Pinpoint the cell where the given text exists, returning its [x, y] midpoint coordinate. 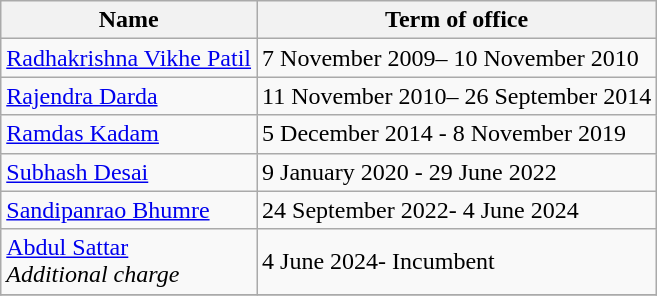
4 June 2024- Incumbent [457, 262]
11 November 2010– 26 September 2014 [457, 96]
Rajendra Darda [129, 96]
Name [129, 20]
24 September 2022- 4 June 2024 [457, 210]
5 December 2014 - 8 November 2019 [457, 134]
Subhash Desai [129, 172]
Abdul SattarAdditional charge [129, 262]
7 November 2009– 10 November 2010 [457, 58]
Term of office [457, 20]
Sandipanrao Bhumre [129, 210]
Ramdas Kadam [129, 134]
9 January 2020 - 29 June 2022 [457, 172]
Radhakrishna Vikhe Patil [129, 58]
